Detect which cell encompasses the target text, then output its (X, Y) center coordinate. 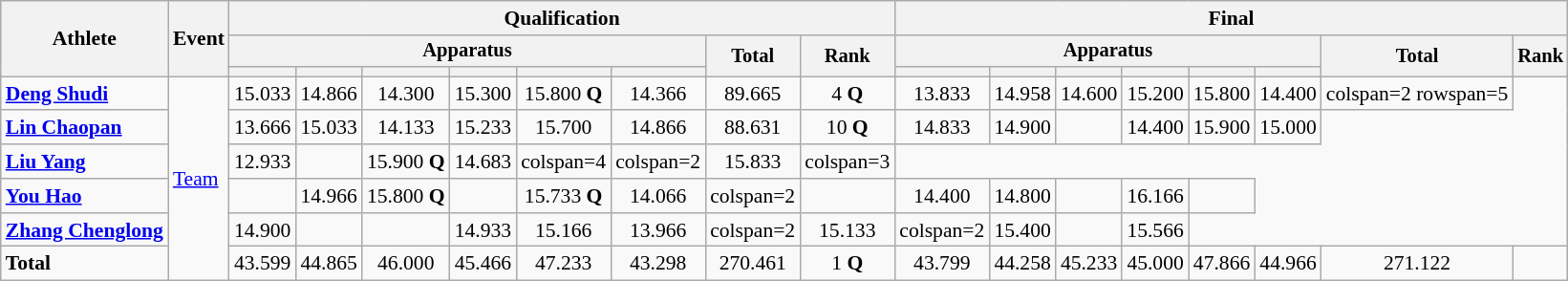
15.300 (483, 94)
47.233 (564, 264)
14.300 (406, 94)
46.000 (406, 264)
10 Q (847, 128)
15.566 (1154, 230)
270.461 (753, 264)
13.833 (942, 94)
15.166 (564, 230)
14.600 (1089, 94)
45.233 (1089, 264)
15.000 (1288, 128)
You Hao (84, 196)
14.833 (942, 128)
Zhang Chenglong (84, 230)
1 Q (847, 264)
14.966 (329, 196)
colspan=2 rowspan=5 (1418, 94)
14.933 (483, 230)
15.800 (1221, 94)
15.900 (1221, 128)
14.800 (1022, 196)
14.958 (1022, 94)
Qualification (562, 18)
Event (199, 38)
14.683 (483, 162)
15.133 (847, 230)
12.933 (262, 162)
44.258 (1022, 264)
colspan=4 (564, 162)
Liu Yang (84, 162)
Final (1231, 18)
14.066 (657, 196)
44.865 (329, 264)
47.866 (1221, 264)
89.665 (753, 94)
4 Q (847, 94)
14.133 (406, 128)
Athlete (84, 38)
Team (199, 179)
271.122 (1418, 264)
15.900 Q (406, 162)
45.466 (483, 264)
Deng Shudi (84, 94)
15.200 (1154, 94)
16.166 (1154, 196)
15.700 (564, 128)
43.799 (942, 264)
15.733 Q (564, 196)
14.366 (657, 94)
13.666 (262, 128)
15.233 (483, 128)
43.298 (657, 264)
Lin Chaopan (84, 128)
43.599 (262, 264)
15.833 (753, 162)
44.966 (1288, 264)
15.400 (1022, 230)
13.966 (657, 230)
colspan=3 (847, 162)
45.000 (1154, 264)
88.631 (753, 128)
